Provide the [X, Y] coordinate of the cell's center where the given text is located.  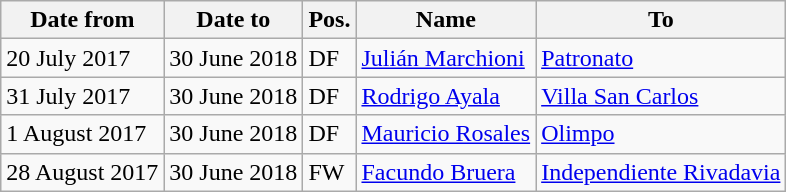
FW [330, 172]
Mauricio Rosales [446, 134]
Name [446, 20]
Julián Marchioni [446, 58]
Facundo Bruera [446, 172]
To [661, 20]
28 August 2017 [82, 172]
20 July 2017 [82, 58]
Rodrigo Ayala [446, 96]
Pos. [330, 20]
Date to [234, 20]
Patronato [661, 58]
Olimpo [661, 134]
31 July 2017 [82, 96]
1 August 2017 [82, 134]
Villa San Carlos [661, 96]
Independiente Rivadavia [661, 172]
Date from [82, 20]
